Provide the (X, Y) coordinate of the cell's center where the given text is located.  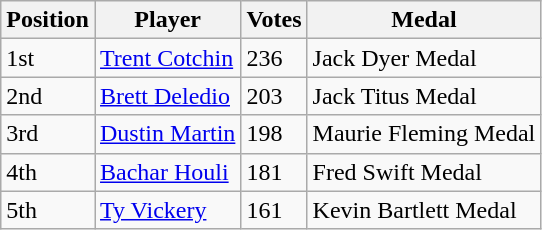
1st (48, 58)
5th (48, 210)
236 (274, 58)
181 (274, 172)
Player (167, 20)
Brett Deledio (167, 96)
Maurie Fleming Medal (424, 134)
Jack Titus Medal (424, 96)
Ty Vickery (167, 210)
Trent Cotchin (167, 58)
Votes (274, 20)
2nd (48, 96)
Kevin Bartlett Medal (424, 210)
198 (274, 134)
Jack Dyer Medal (424, 58)
Dustin Martin (167, 134)
Fred Swift Medal (424, 172)
Position (48, 20)
203 (274, 96)
4th (48, 172)
Medal (424, 20)
Bachar Houli (167, 172)
161 (274, 210)
3rd (48, 134)
